Scan for the cell matching the given text and deliver its [X, Y] coordinate at center. 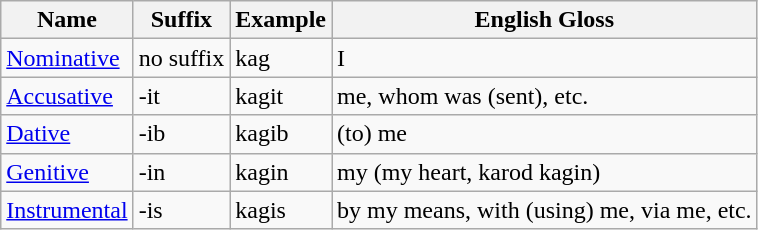
my (my heart, karod kagin) [545, 172]
-it [182, 96]
-ib [182, 134]
-is [182, 210]
Name [67, 20]
me, whom was (sent), etc. [545, 96]
kagis [281, 210]
Nominative [67, 58]
kag [281, 58]
kagib [281, 134]
Suffix [182, 20]
-in [182, 172]
no suffix [182, 58]
(to) me [545, 134]
by my means, with (using) me, via me, etc. [545, 210]
English Gloss [545, 20]
I [545, 58]
Instrumental [67, 210]
Genitive [67, 172]
Accusative [67, 96]
kagit [281, 96]
Dative [67, 134]
Example [281, 20]
kagin [281, 172]
